Find where the given text appears and provide that cell's center as [x, y] coordinate. 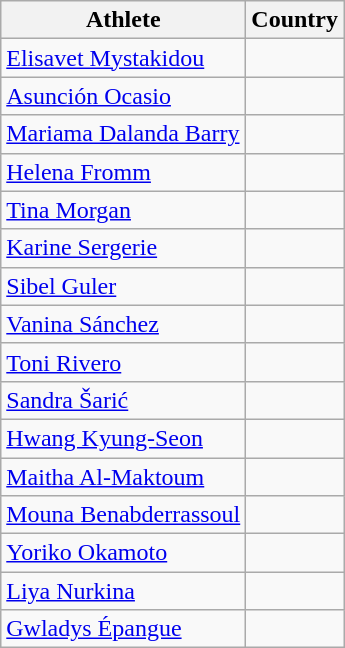
Elisavet Mystakidou [124, 58]
Maitha Al-Maktoum [124, 477]
Liya Nurkina [124, 591]
Hwang Kyung-Seon [124, 438]
Mariama Dalanda Barry [124, 134]
Gwladys Épangue [124, 629]
Sibel Guler [124, 286]
Yoriko Okamoto [124, 553]
Helena Fromm [124, 172]
Athlete [124, 20]
Tina Morgan [124, 210]
Country [295, 20]
Karine Sergerie [124, 248]
Mouna Benabderrassoul [124, 515]
Vanina Sánchez [124, 324]
Sandra Šarić [124, 400]
Asunción Ocasio [124, 96]
Toni Rivero [124, 362]
